Locate the cell with the specified text and output its [X, Y] center coordinate. 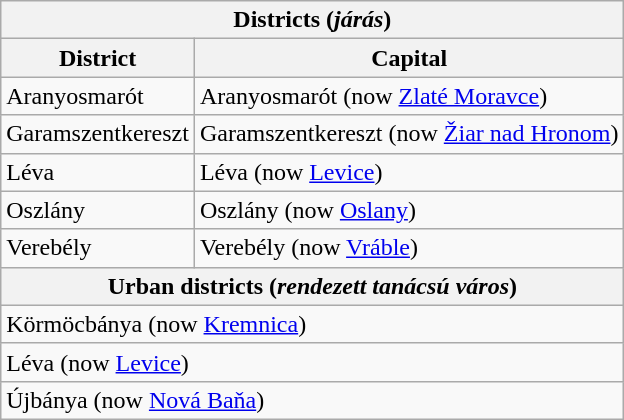
Léva [98, 172]
Újbánya (now Nová Baňa) [312, 400]
Garamszentkereszt [98, 134]
Capital [409, 58]
Aranyosmarót (now Zlaté Moravce) [409, 96]
Verebély [98, 248]
Aranyosmarót [98, 96]
Garamszentkereszt (now Žiar nad Hronom) [409, 134]
District [98, 58]
Urban districts (rendezett tanácsú város) [312, 286]
Districts (járás) [312, 20]
Oszlány [98, 210]
Körmöcbánya (now Kremnica) [312, 324]
Verebély (now Vráble) [409, 248]
Oszlány (now Oslany) [409, 210]
